Output the [x, y] coordinate of the center of the cell containing the given text.  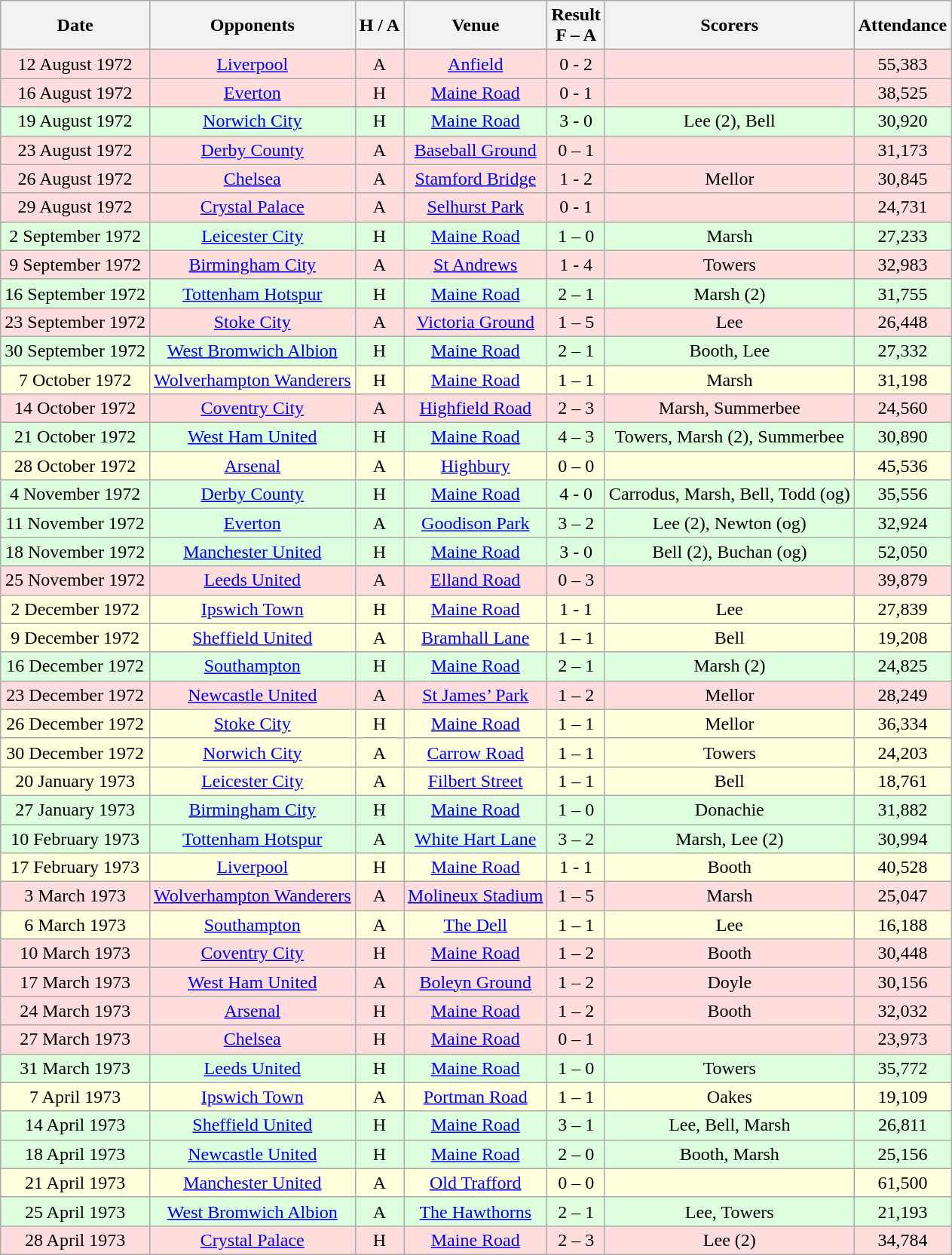
27,839 [902, 609]
7 April 1973 [75, 1097]
Date [75, 26]
2 – 0 [576, 1154]
31,173 [902, 150]
30,845 [902, 179]
0 – 3 [576, 580]
2 December 1972 [75, 609]
23 December 1972 [75, 695]
16 December 1972 [75, 666]
27,332 [902, 350]
55,383 [902, 64]
29 August 1972 [75, 207]
Bramhall Lane [476, 638]
26,448 [902, 322]
26,811 [902, 1125]
10 February 1973 [75, 839]
Doyle [730, 982]
10 March 1973 [75, 953]
21,193 [902, 1211]
19,208 [902, 638]
35,772 [902, 1068]
35,556 [902, 494]
24,560 [902, 409]
Boleyn Ground [476, 982]
16 August 1972 [75, 93]
Selhurst Park [476, 207]
Carrow Road [476, 752]
24,203 [902, 752]
Lee (2), Bell [730, 121]
14 April 1973 [75, 1125]
White Hart Lane [476, 839]
The Dell [476, 925]
Carrodus, Marsh, Bell, Todd (og) [730, 494]
Lee (2) [730, 1240]
25,156 [902, 1154]
30,448 [902, 953]
9 December 1972 [75, 638]
Attendance [902, 26]
52,050 [902, 552]
4 - 0 [576, 494]
3 – 1 [576, 1125]
27,233 [902, 236]
31,882 [902, 810]
Venue [476, 26]
2 September 1972 [75, 236]
24,825 [902, 666]
4 – 3 [576, 437]
39,879 [902, 580]
9 September 1972 [75, 265]
28 October 1972 [75, 466]
28,249 [902, 695]
61,500 [902, 1183]
11 November 1972 [75, 523]
Towers, Marsh (2), Summerbee [730, 437]
18 April 1973 [75, 1154]
30,890 [902, 437]
Anfield [476, 64]
25,047 [902, 896]
31,755 [902, 293]
31,198 [902, 379]
H / A [379, 26]
24 March 1973 [75, 1011]
Lee, Bell, Marsh [730, 1125]
Lee (2), Newton (og) [730, 523]
ResultF – A [576, 26]
20 January 1973 [75, 781]
Old Trafford [476, 1183]
Goodison Park [476, 523]
1 - 4 [576, 265]
Victoria Ground [476, 322]
4 November 1972 [75, 494]
16 September 1972 [75, 293]
1 - 2 [576, 179]
17 March 1973 [75, 982]
Booth, Lee [730, 350]
45,536 [902, 466]
17 February 1973 [75, 868]
23 August 1972 [75, 150]
25 November 1972 [75, 580]
7 October 1972 [75, 379]
St James’ Park [476, 695]
23,973 [902, 1039]
Highfield Road [476, 409]
0 - 2 [576, 64]
Opponents [252, 26]
Molineux Stadium [476, 896]
26 December 1972 [75, 724]
Baseball Ground [476, 150]
30 September 1972 [75, 350]
27 March 1973 [75, 1039]
Highbury [476, 466]
12 August 1972 [75, 64]
Elland Road [476, 580]
38,525 [902, 93]
Oakes [730, 1097]
Booth, Marsh [730, 1154]
18 November 1972 [75, 552]
Stamford Bridge [476, 179]
30,994 [902, 839]
31 March 1973 [75, 1068]
19,109 [902, 1097]
Marsh, Lee (2) [730, 839]
14 October 1972 [75, 409]
Marsh, Summerbee [730, 409]
25 April 1973 [75, 1211]
30 December 1972 [75, 752]
30,156 [902, 982]
23 September 1972 [75, 322]
16,188 [902, 925]
40,528 [902, 868]
34,784 [902, 1240]
27 January 1973 [75, 810]
32,983 [902, 265]
24,731 [902, 207]
21 April 1973 [75, 1183]
Portman Road [476, 1097]
3 March 1973 [75, 896]
28 April 1973 [75, 1240]
21 October 1972 [75, 437]
6 March 1973 [75, 925]
The Hawthorns [476, 1211]
Filbert Street [476, 781]
Scorers [730, 26]
19 August 1972 [75, 121]
St Andrews [476, 265]
18,761 [902, 781]
32,032 [902, 1011]
26 August 1972 [75, 179]
32,924 [902, 523]
Bell (2), Buchan (og) [730, 552]
36,334 [902, 724]
30,920 [902, 121]
Donachie [730, 810]
Lee, Towers [730, 1211]
